Detect which cell encompasses the target text, then output its (X, Y) center coordinate. 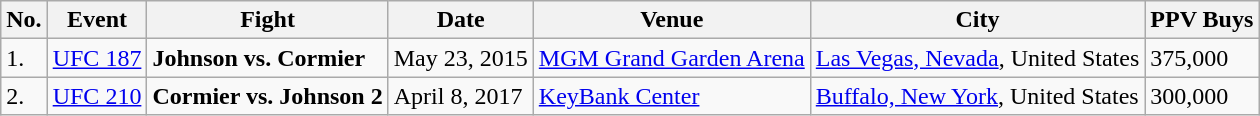
Johnson vs. Cormier (268, 58)
UFC 187 (97, 58)
No. (24, 20)
Date (460, 20)
City (978, 20)
375,000 (1202, 58)
May 23, 2015 (460, 58)
April 8, 2017 (460, 96)
PPV Buys (1202, 20)
MGM Grand Garden Arena (672, 58)
2. (24, 96)
UFC 210 (97, 96)
Las Vegas, Nevada, United States (978, 58)
Venue (672, 20)
KeyBank Center (672, 96)
1. (24, 58)
Event (97, 20)
Fight (268, 20)
Cormier vs. Johnson 2 (268, 96)
300,000 (1202, 96)
Buffalo, New York, United States (978, 96)
